Identify which cell holds the provided text, then report its [x, y] central coordinate. 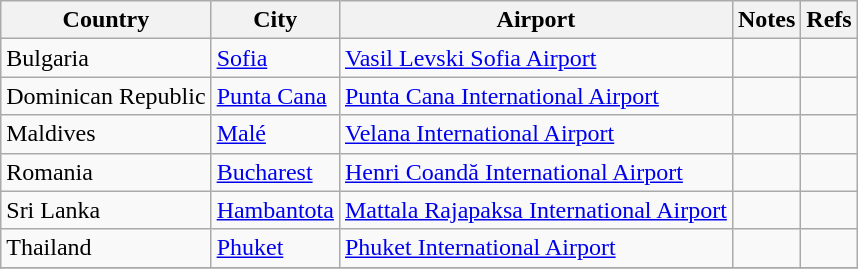
Sri Lanka [106, 210]
Henri Coandă International Airport [536, 172]
Punta Cana International Airport [536, 96]
Romania [106, 172]
Bulgaria [106, 58]
Velana International Airport [536, 134]
Sofia [275, 58]
Dominican Republic [106, 96]
Malé [275, 134]
Mattala Rajapaksa International Airport [536, 210]
Country [106, 20]
Phuket [275, 248]
Phuket International Airport [536, 248]
Refs [829, 20]
Airport [536, 20]
Bucharest [275, 172]
Vasil Levski Sofia Airport [536, 58]
Notes [766, 20]
Thailand [106, 248]
Punta Cana [275, 96]
City [275, 20]
Maldives [106, 134]
Hambantota [275, 210]
